Scan for the cell matching the given text and deliver its [X, Y] coordinate at center. 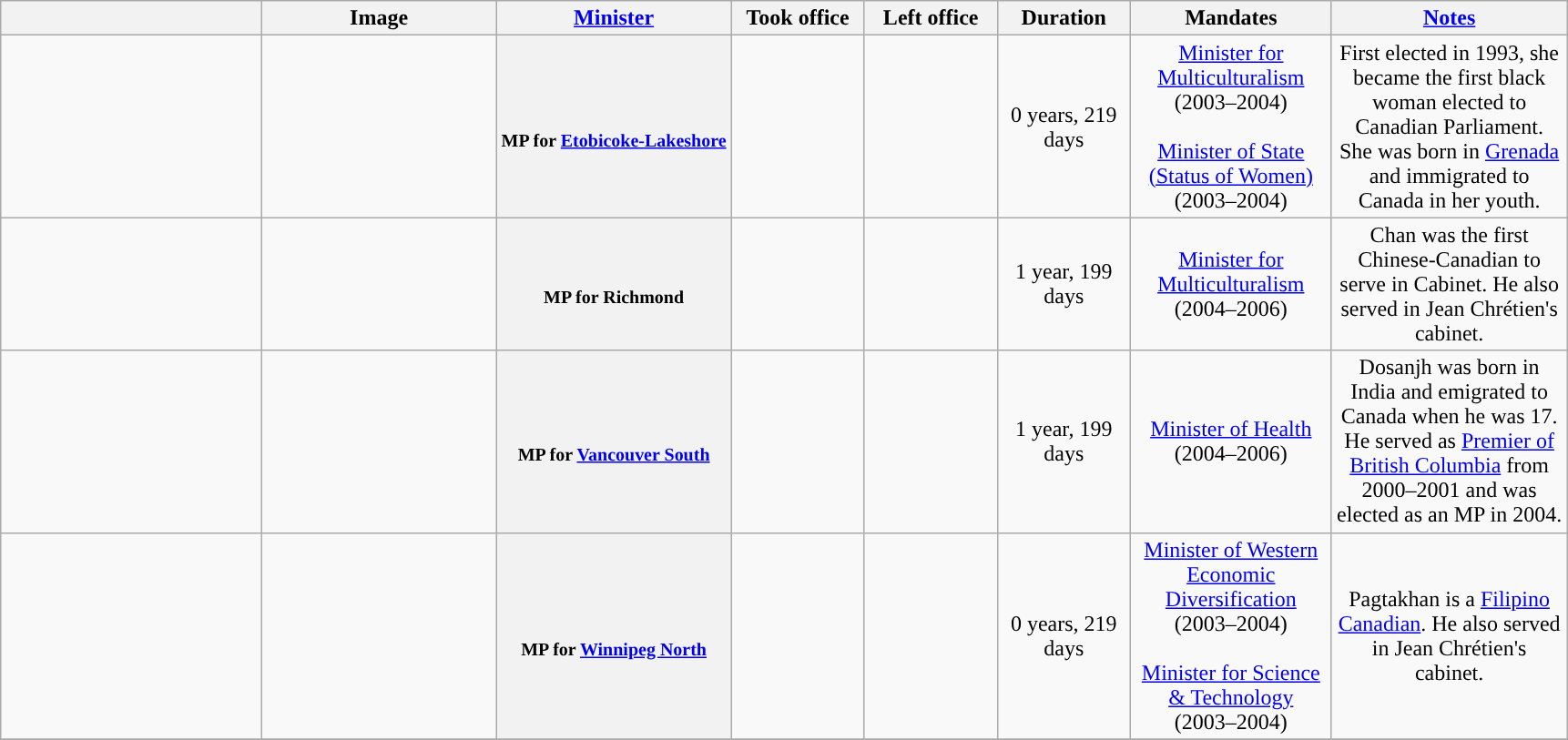
Minister [614, 18]
Minister for Multiculturalism (2004–2006) [1231, 284]
MP for Richmond [614, 284]
MP for Vancouver South [614, 441]
Minister for Multiculturalism (2003–2004) Minister of State (Status of Women) (2003–2004) [1231, 127]
MP for Etobicoke-Lakeshore [614, 127]
Minister of Western Economic Diversification (2003–2004) Minister for Science & Technology (2003–2004) [1231, 635]
Notes [1450, 18]
Took office [798, 18]
Minister of Health (2004–2006) [1231, 441]
Pagtakhan is a Filipino Canadian. He also served in Jean Chrétien's cabinet. [1450, 635]
Duration [1064, 18]
Image [379, 18]
Chan was the first Chinese-Canadian to serve in Cabinet. He also served in Jean Chrétien's cabinet. [1450, 284]
Left office [931, 18]
MP for Winnipeg North [614, 635]
Mandates [1231, 18]
